Output the (X, Y) coordinate of the center of the cell containing the given text.  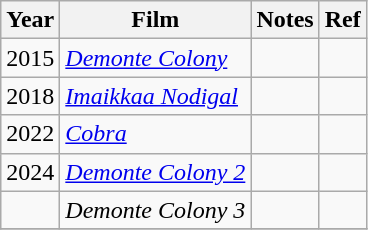
Demonte Colony 3 (156, 210)
Film (156, 20)
Demonte Colony (156, 58)
Notes (285, 20)
Imaikkaa Nodigal (156, 96)
Year (30, 20)
Cobra (156, 134)
2015 (30, 58)
Ref (342, 20)
2022 (30, 134)
2024 (30, 172)
2018 (30, 96)
Demonte Colony 2 (156, 172)
